Capture the cell that displays the provided text and extract its (x, y) central coordinate. 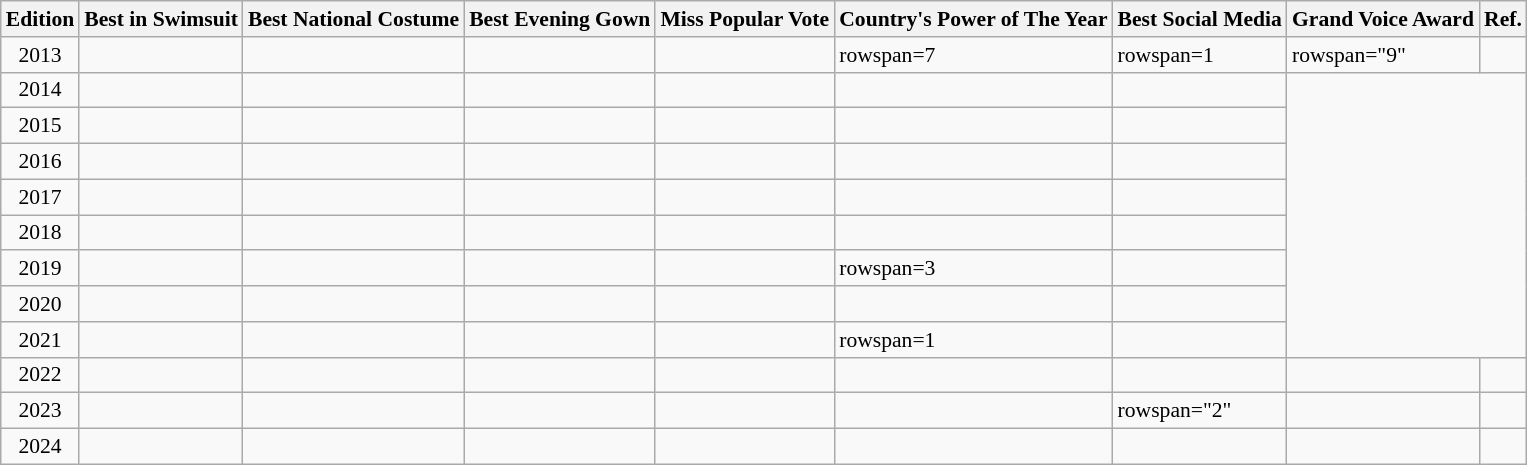
2020 (40, 304)
2021 (40, 340)
Miss Popular Vote (744, 19)
Ref. (1503, 19)
2024 (40, 447)
rowspan=7 (973, 55)
2013 (40, 55)
Best Social Media (1200, 19)
rowspan=3 (973, 269)
2022 (40, 375)
2016 (40, 162)
2018 (40, 233)
Grand Voice Award (1383, 19)
2019 (40, 269)
2017 (40, 197)
2015 (40, 126)
Edition (40, 19)
Best Evening Gown (560, 19)
Best National Costume (354, 19)
rowspan="9" (1383, 55)
2023 (40, 411)
rowspan="2" (1200, 411)
Best in Swimsuit (161, 19)
Country's Power of The Year (973, 19)
2014 (40, 90)
